Capture the cell that displays the provided text and extract its [X, Y] central coordinate. 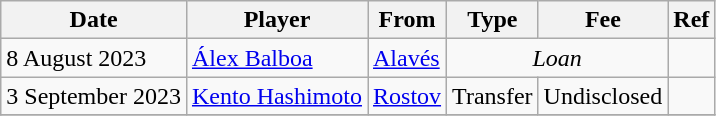
Rostov [408, 96]
Date [94, 20]
Álex Balboa [276, 58]
Kento Hashimoto [276, 96]
Type [493, 20]
Ref [692, 20]
3 September 2023 [94, 96]
Fee [603, 20]
Loan [558, 58]
8 August 2023 [94, 58]
From [408, 20]
Alavés [408, 58]
Undisclosed [603, 96]
Player [276, 20]
Transfer [493, 96]
